Detect which cell encompasses the target text, then output its (x, y) center coordinate. 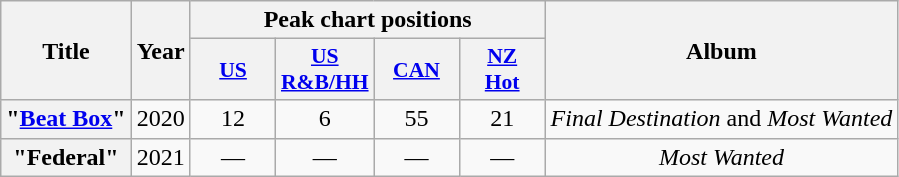
USR&B/HH (325, 70)
NZHot (502, 70)
Title (66, 50)
"Federal" (66, 157)
Most Wanted (722, 157)
6 (325, 119)
Peak chart positions (368, 20)
21 (502, 119)
Album (722, 50)
Year (160, 50)
12 (233, 119)
US (233, 70)
55 (417, 119)
Final Destination and Most Wanted (722, 119)
2020 (160, 119)
2021 (160, 157)
"Beat Box" (66, 119)
CAN (417, 70)
